Return the (x, y) coordinate for the center point of the cell that contains the specified text.  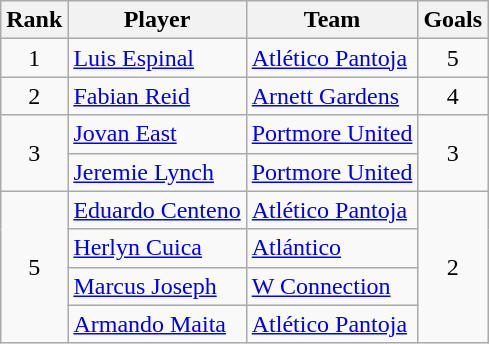
Marcus Joseph (157, 286)
4 (453, 96)
W Connection (332, 286)
Atlántico (332, 248)
Rank (34, 20)
Fabian Reid (157, 96)
Armando Maita (157, 324)
Arnett Gardens (332, 96)
1 (34, 58)
Luis Espinal (157, 58)
Jovan East (157, 134)
Team (332, 20)
Player (157, 20)
Goals (453, 20)
Eduardo Centeno (157, 210)
Jeremie Lynch (157, 172)
Herlyn Cuica (157, 248)
